Capture the cell that displays the provided text and extract its [x, y] central coordinate. 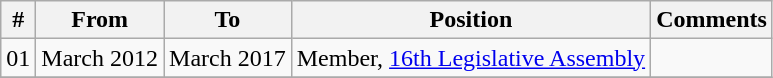
To [228, 20]
# [18, 20]
From [100, 20]
Position [470, 20]
March 2017 [228, 58]
Member, 16th Legislative Assembly [470, 58]
March 2012 [100, 58]
01 [18, 58]
Comments [712, 20]
